Return the (X, Y) coordinate for the center point of the cell that contains the specified text.  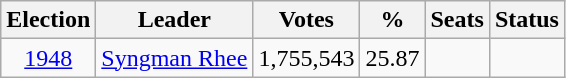
Seats (457, 20)
Leader (174, 20)
Syngman Rhee (174, 58)
% (392, 20)
Votes (306, 20)
25.87 (392, 58)
1948 (48, 58)
1,755,543 (306, 58)
Election (48, 20)
Status (526, 20)
